Scan for the cell matching the given text and deliver its (x, y) coordinate at center. 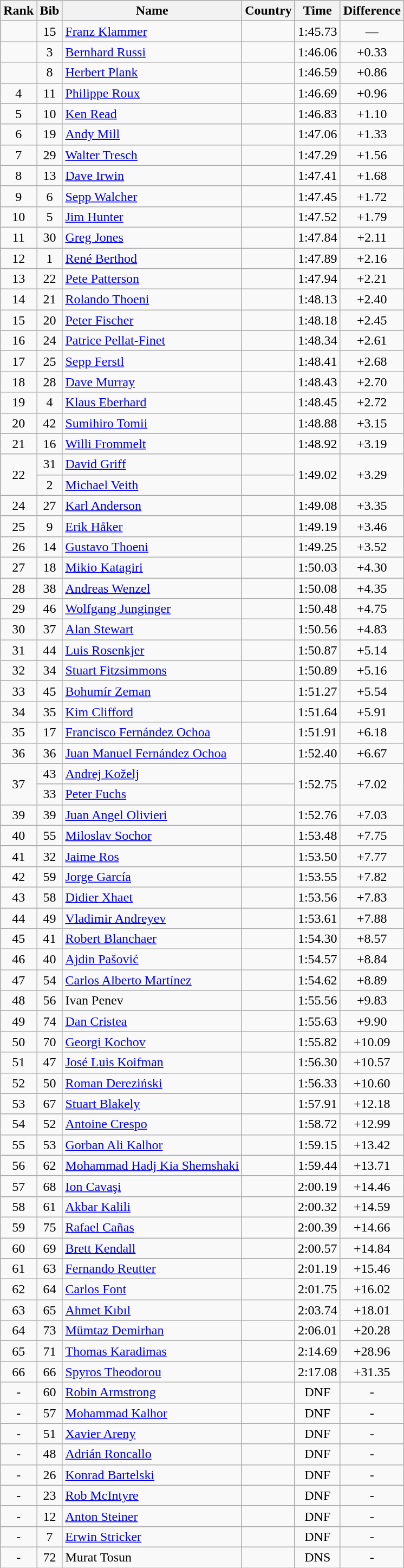
+7.03 (372, 815)
Antoine Crespo (152, 1124)
+2.11 (372, 237)
+5.54 (372, 691)
Franz Klammer (152, 31)
1:59.44 (317, 1165)
René Berthod (152, 258)
Jorge García (152, 877)
Bohumír Zeman (152, 691)
+9.90 (372, 1021)
1:47.41 (317, 176)
2:00.39 (317, 1227)
Vladimir Andreyev (152, 918)
1:47.06 (317, 134)
1:51.91 (317, 733)
Mümtaz Demirhan (152, 1331)
Akbar Kalili (152, 1207)
1:50.48 (317, 609)
+9.83 (372, 1001)
3 (50, 52)
Andreas Wenzel (152, 588)
67 (50, 1104)
Dave Murray (152, 382)
Rob McIntyre (152, 1495)
Ivan Penev (152, 1001)
1:49.25 (317, 547)
Rolando Thoeni (152, 300)
1:47.94 (317, 279)
Brett Kendall (152, 1248)
Stuart Fitzsimmons (152, 671)
1:55.63 (317, 1021)
1:48.43 (317, 382)
1:50.89 (317, 671)
Erik Håker (152, 526)
Time (317, 11)
1:57.91 (317, 1104)
Georgi Kochov (152, 1042)
+5.14 (372, 650)
Konrad Bartelski (152, 1475)
69 (50, 1248)
1:56.33 (317, 1083)
Carlos Alberto Martínez (152, 980)
Dave Irwin (152, 176)
Juan Angel Olivieri (152, 815)
+0.96 (372, 93)
Spyros Theodorou (152, 1372)
2:00.32 (317, 1207)
1:53.48 (317, 835)
+2.16 (372, 258)
72 (50, 1557)
1:48.41 (317, 361)
1:48.88 (317, 423)
1:45.73 (317, 31)
Dan Cristea (152, 1021)
1:48.18 (317, 320)
2:01.75 (317, 1290)
+4.35 (372, 588)
1:47.52 (317, 217)
+8.89 (372, 980)
Alan Stewart (152, 630)
+13.71 (372, 1165)
Rank (18, 11)
Philippe Roux (152, 93)
23 (50, 1495)
+1.56 (372, 155)
Klaus Eberhard (152, 403)
1:54.57 (317, 960)
Peter Fischer (152, 320)
Juan Manuel Fernández Ochoa (152, 753)
1:48.45 (317, 403)
Carlos Font (152, 1290)
Adrián Roncallo (152, 1454)
+18.01 (372, 1310)
Anton Steiner (152, 1516)
+8.57 (372, 939)
1:47.45 (317, 196)
+12.99 (372, 1124)
+2.70 (372, 382)
+7.77 (372, 856)
+0.86 (372, 73)
2:14.69 (317, 1351)
Rafael Cañas (152, 1227)
Jim Hunter (152, 217)
1:53.50 (317, 856)
Greg Jones (152, 237)
+3.46 (372, 526)
Willi Frommelt (152, 444)
+2.68 (372, 361)
+14.84 (372, 1248)
1:48.92 (317, 444)
+15.46 (372, 1269)
71 (50, 1351)
+2.72 (372, 403)
1:46.06 (317, 52)
+2.61 (372, 341)
Sepp Walcher (152, 196)
Mohammad Kalhor (152, 1413)
1:53.55 (317, 877)
+7.83 (372, 897)
+4.30 (372, 567)
+7.88 (372, 918)
Murat Tosun (152, 1557)
+20.28 (372, 1331)
2:17.08 (317, 1372)
Ahmet Kıbıl (152, 1310)
1:52.40 (317, 753)
1:51.27 (317, 691)
1:49.08 (317, 506)
Xavier Areny (152, 1434)
Robin Armstrong (152, 1392)
+13.42 (372, 1145)
1:54.30 (317, 939)
+7.82 (372, 877)
+14.66 (372, 1227)
Roman Dereziński (152, 1083)
1:56.30 (317, 1062)
+10.57 (372, 1062)
Erwin Stricker (152, 1537)
Miloslav Sochor (152, 835)
+8.84 (372, 960)
José Luis Koifman (152, 1062)
2:00.19 (317, 1186)
+3.19 (372, 444)
2 (50, 485)
Peter Fuchs (152, 794)
Luis Rosenkjer (152, 650)
+14.46 (372, 1186)
+1.68 (372, 176)
Gorban Ali Kalhor (152, 1145)
+3.15 (372, 423)
— (372, 31)
1:54.62 (317, 980)
1:46.83 (317, 114)
Bib (50, 11)
Country (269, 11)
1:46.59 (317, 73)
Kim Clifford (152, 712)
+2.21 (372, 279)
1:47.84 (317, 237)
David Griff (152, 464)
73 (50, 1331)
1:59.15 (317, 1145)
1:52.76 (317, 815)
Name (152, 11)
+16.02 (372, 1290)
Ion Cavaşi (152, 1186)
+4.75 (372, 609)
2:00.57 (317, 1248)
Stuart Blakely (152, 1104)
DNS (317, 1557)
1 (50, 258)
+10.60 (372, 1083)
1:53.61 (317, 918)
Ken Read (152, 114)
Thomas Karadimas (152, 1351)
Andy Mill (152, 134)
70 (50, 1042)
Ajdin Pašović (152, 960)
1:51.64 (317, 712)
2:01.19 (317, 1269)
+3.29 (372, 475)
Gustavo Thoeni (152, 547)
Walter Tresch (152, 155)
+10.09 (372, 1042)
Sumihiro Tomii (152, 423)
2:06.01 (317, 1331)
+6.18 (372, 733)
+1.10 (372, 114)
1:46.69 (317, 93)
1:47.89 (317, 258)
1:52.75 (317, 784)
68 (50, 1186)
Herbert Plank (152, 73)
Michael Veith (152, 485)
Pete Patterson (152, 279)
+0.33 (372, 52)
+6.67 (372, 753)
74 (50, 1021)
Mohammad Hadj Kia Shemshaki (152, 1165)
+28.96 (372, 1351)
+7.75 (372, 835)
Andrej Koželj (152, 774)
1:48.34 (317, 341)
Wolfgang Junginger (152, 609)
+5.91 (372, 712)
1:49.19 (317, 526)
1:47.29 (317, 155)
Francisco Fernández Ochoa (152, 733)
+3.35 (372, 506)
Fernando Reutter (152, 1269)
+5.16 (372, 671)
Robert Blanchaer (152, 939)
1:48.13 (317, 300)
+3.52 (372, 547)
Mikio Katagiri (152, 567)
Difference (372, 11)
+12.18 (372, 1104)
2:03.74 (317, 1310)
+1.72 (372, 196)
+7.02 (372, 784)
75 (50, 1227)
Jaime Ros (152, 856)
1:58.72 (317, 1124)
1:55.82 (317, 1042)
Karl Anderson (152, 506)
38 (50, 588)
Patrice Pellat-Finet (152, 341)
Bernhard Russi (152, 52)
+4.83 (372, 630)
+14.59 (372, 1207)
+1.33 (372, 134)
+31.35 (372, 1372)
1:55.56 (317, 1001)
1:50.03 (317, 567)
Sepp Ferstl (152, 361)
Didier Xhaet (152, 897)
1:53.56 (317, 897)
1:50.87 (317, 650)
1:50.08 (317, 588)
1:50.56 (317, 630)
+2.40 (372, 300)
+1.79 (372, 217)
1:49.02 (317, 475)
+2.45 (372, 320)
